Scan for the cell matching the given text and deliver its (X, Y) coordinate at center. 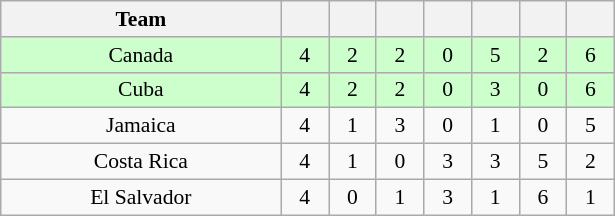
El Salvador (141, 197)
Canada (141, 55)
Team (141, 19)
Jamaica (141, 126)
Costa Rica (141, 162)
Cuba (141, 90)
